Determine the (X, Y) coordinate at the center of the cell enclosing the given text.  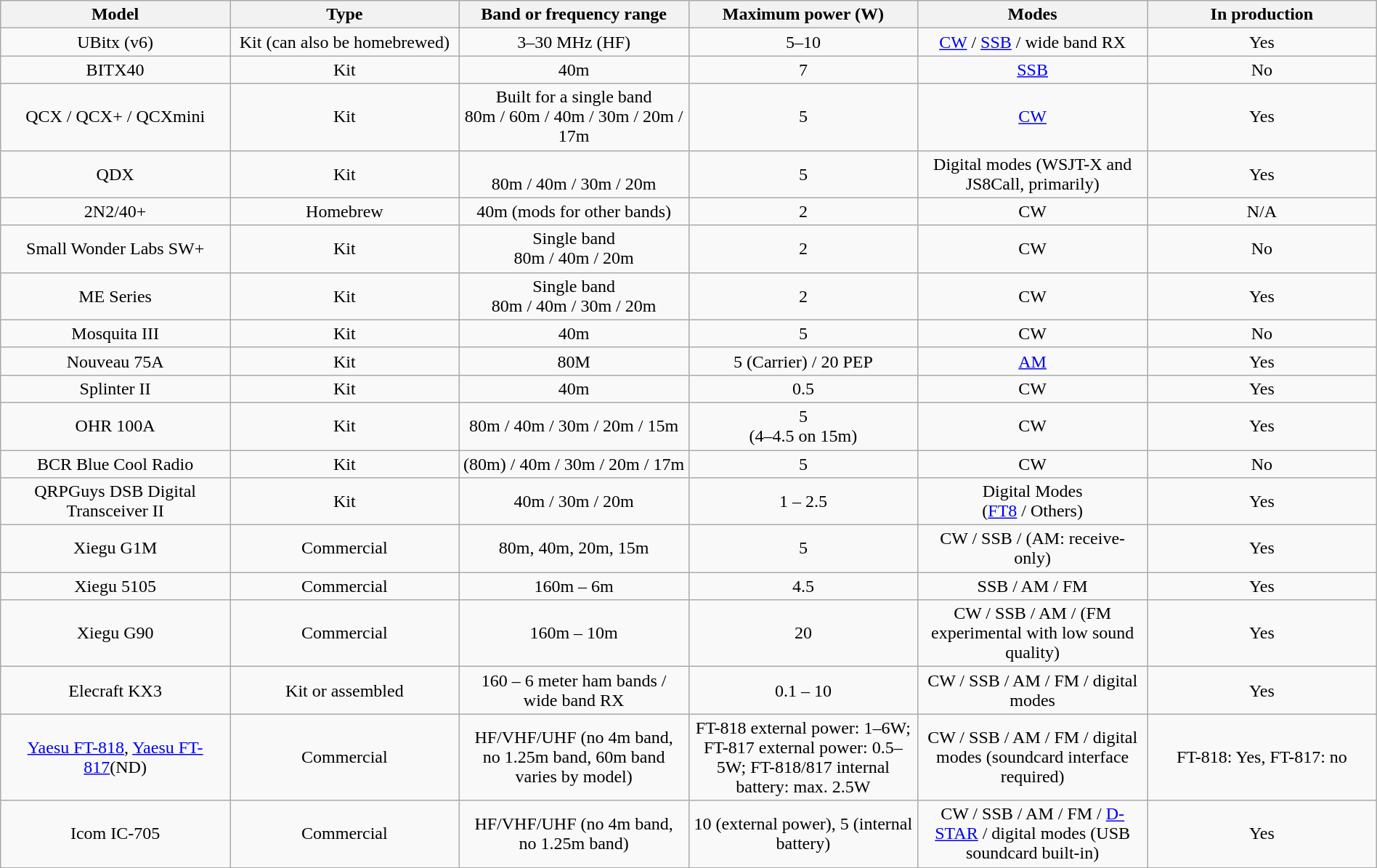
7 (803, 70)
UBitx (v6) (115, 42)
Kit (can also be homebrewed) (344, 42)
N/A (1262, 211)
160m – 6m (574, 586)
Maximum power (W) (803, 15)
In production (1262, 15)
80m, 40m, 20m, 15m (574, 549)
1 – 2.5 (803, 501)
Modes (1033, 15)
QDX (115, 174)
BCR Blue Cool Radio (115, 464)
CW / SSB / AM / FM / digital modes (soundcard interface required) (1033, 757)
Mosquita III (115, 333)
Homebrew (344, 211)
CW / SSB / AM / FM / digital modes (1033, 690)
(80m) / 40m / 30m / 20m / 17m (574, 464)
2N2/40+ (115, 211)
Kit or assembled (344, 690)
80M (574, 361)
80m / 40m / 30m / 20m (574, 174)
Single band80m / 40m / 20m (574, 248)
HF/VHF/UHF (no 4m band, no 1.25m band, 60m band varies by model) (574, 757)
5 (Carrier) / 20 PEP (803, 361)
FT-818 external power: 1–6W; FT-817 external power: 0.5–5W; FT-818/817 internal battery: max. 2.5W (803, 757)
Model (115, 15)
Yaesu FT-818, Yaesu FT-817(ND) (115, 757)
HF/VHF/UHF (no 4m band, no 1.25m band) (574, 834)
0.5 (803, 389)
10 (external power), 5 (internal battery) (803, 834)
5–10 (803, 42)
Single band80m / 40m / 30m / 20m (574, 296)
Built for a single band80m / 60m / 40m / 30m / 20m / 17m (574, 117)
SSB / AM / FM (1033, 586)
Icom IC-705 (115, 834)
0.1 – 10 (803, 690)
80m / 40m / 30m / 20m / 15m (574, 426)
AM (1033, 361)
4.5 (803, 586)
20 (803, 633)
40m / 30m / 20m (574, 501)
Digital Modes(FT8 / Others) (1033, 501)
Band or frequency range (574, 15)
CW / SSB / AM / FM / D-STAR / digital modes (USB soundcard built-in) (1033, 834)
5(4–4.5 on 15m) (803, 426)
Elecraft KX3 (115, 690)
Splinter II (115, 389)
Digital modes (WSJT-X and JS8Call, primarily) (1033, 174)
BITX40 (115, 70)
Type (344, 15)
Xiegu G90 (115, 633)
Xiegu G1M (115, 549)
CW / SSB / AM / (FM experimental with low sound quality) (1033, 633)
OHR 100A (115, 426)
3–30 MHz (HF) (574, 42)
QCX / QCX+ / QCXmini (115, 117)
Nouveau 75A (115, 361)
160m – 10m (574, 633)
QRPGuys DSB Digital Transceiver II (115, 501)
CW / SSB / (AM: receive-only) (1033, 549)
160 – 6 meter ham bands / wide band RX (574, 690)
CW / SSB / wide band RX (1033, 42)
SSB (1033, 70)
Small Wonder Labs SW+ (115, 248)
FT-818: Yes, FT-817: no (1262, 757)
Xiegu 5105 (115, 586)
ME Series (115, 296)
40m (mods for other bands) (574, 211)
